Detect which cell encompasses the target text, then output its [x, y] center coordinate. 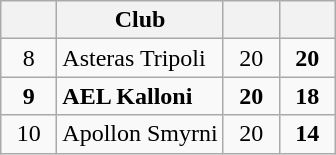
Club [140, 20]
Asteras Tripoli [140, 58]
18 [307, 96]
AEL Kalloni [140, 96]
10 [29, 134]
8 [29, 58]
Apollon Smyrni [140, 134]
14 [307, 134]
9 [29, 96]
